Locate the cell with the specified text and output its (X, Y) center coordinate. 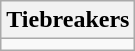
Tiebreakers (68, 20)
